Provide the (x, y) coordinate of the cell's center where the given text is located.  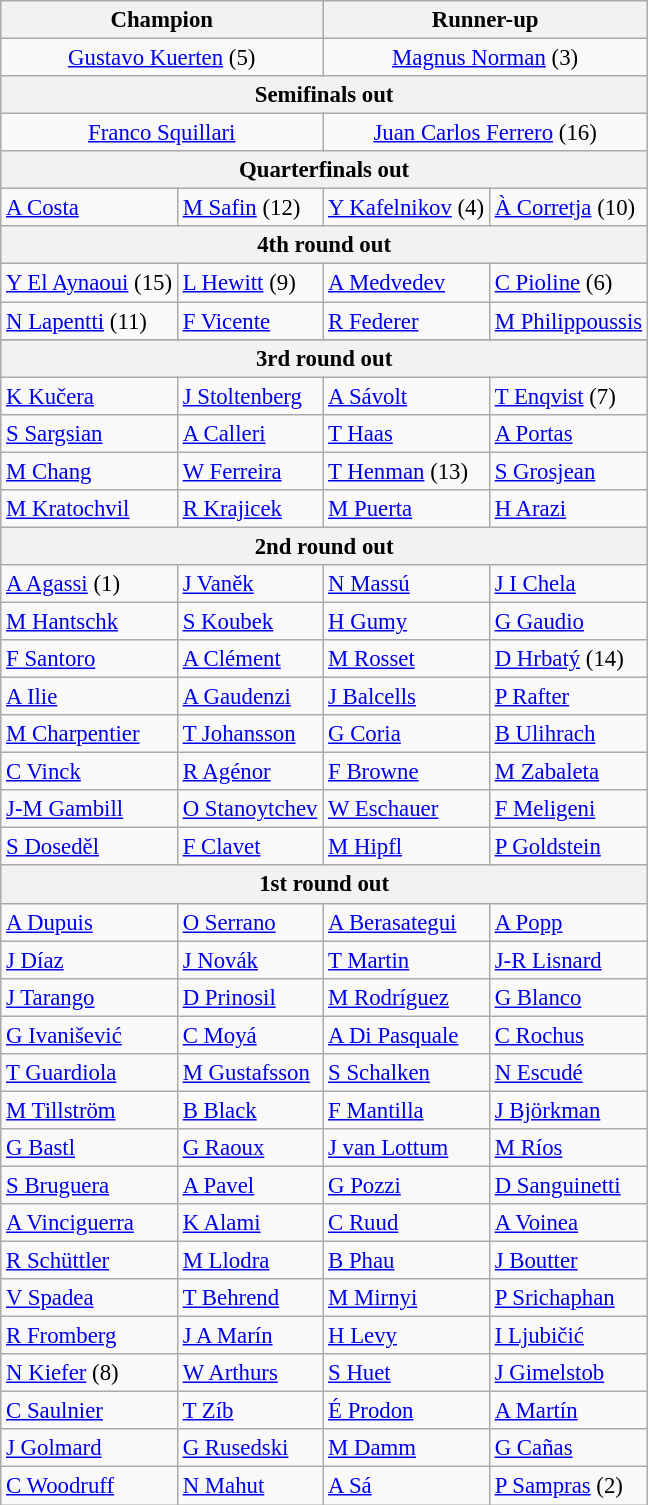
D Hrbatý (14) (568, 659)
S Doseděl (90, 847)
C Woodruff (90, 1486)
L Hewitt (9) (250, 283)
A Ilie (90, 697)
M Philippoussis (568, 321)
O Serrano (250, 922)
T Haas (406, 433)
W Eschauer (406, 809)
J-R Lisnard (568, 960)
M Zabaleta (568, 772)
D Prinosil (250, 997)
Semifinals out (324, 95)
A Pavel (250, 1185)
M Damm (406, 1449)
A Dupuis (90, 922)
J Balcells (406, 697)
C Ruud (406, 1223)
R Fromberg (90, 1336)
M Tillström (90, 1110)
Runner-up (486, 20)
J Novák (250, 960)
G Rusedski (250, 1449)
C Pioline (6) (568, 283)
J Björkman (568, 1110)
P Rafter (568, 697)
À Corretja (10) (568, 208)
K Kučera (90, 396)
B Black (250, 1110)
S Grosjean (568, 471)
N Mahut (250, 1486)
W Arthurs (250, 1373)
4th round out (324, 245)
A Berasategui (406, 922)
S Sargsian (90, 433)
Quarterfinals out (324, 170)
J Díaz (90, 960)
É Prodon (406, 1411)
Champion (162, 20)
A Martín (568, 1411)
C Saulnier (90, 1411)
M Hantschk (90, 621)
M Mirnyi (406, 1298)
F Mantilla (406, 1110)
Y El Aynaoui (15) (90, 283)
G Bastl (90, 1148)
M Hipfl (406, 847)
F Meligeni (568, 809)
A Portas (568, 433)
J Golmard (90, 1449)
A Medvedev (406, 283)
G Pozzi (406, 1185)
F Santoro (90, 659)
N Escudé (568, 1073)
T Enqvist (7) (568, 396)
J A Marín (250, 1336)
M Rodríguez (406, 997)
G Ivanišević (90, 1035)
N Kiefer (8) (90, 1373)
J van Lottum (406, 1148)
Magnus Norman (3) (486, 58)
R Federer (406, 321)
G Raoux (250, 1148)
R Agénor (250, 772)
J-M Gambill (90, 809)
R Krajicek (250, 509)
S Koubek (250, 621)
M Rosset (406, 659)
B Phau (406, 1261)
O Stanoytchev (250, 809)
C Vinck (90, 772)
Y Kafelnikov (4) (406, 208)
T Martin (406, 960)
F Browne (406, 772)
A Vinciguerra (90, 1223)
M Ríos (568, 1148)
T Zíb (250, 1411)
J Tarango (90, 997)
P Goldstein (568, 847)
K Alami (250, 1223)
I Ljubičić (568, 1336)
M Puerta (406, 509)
H Arazi (568, 509)
J Boutter (568, 1261)
A Agassi (1) (90, 584)
A Sá (406, 1486)
M Gustafsson (250, 1073)
Gustavo Kuerten (5) (162, 58)
G Blanco (568, 997)
H Gumy (406, 621)
J Gimelstob (568, 1373)
B Ulihrach (568, 734)
A Gaudenzi (250, 697)
N Massú (406, 584)
H Levy (406, 1336)
2nd round out (324, 546)
T Behrend (250, 1298)
P Sampras (2) (568, 1486)
S Huet (406, 1373)
G Cañas (568, 1449)
M Chang (90, 471)
T Johansson (250, 734)
M Safin (12) (250, 208)
M Llodra (250, 1261)
Franco Squillari (162, 133)
S Bruguera (90, 1185)
W Ferreira (250, 471)
A Voinea (568, 1223)
J Stoltenberg (250, 396)
S Schalken (406, 1073)
A Sávolt (406, 396)
A Popp (568, 922)
C Moyá (250, 1035)
G Gaudio (568, 621)
3rd round out (324, 358)
T Henman (13) (406, 471)
G Coria (406, 734)
C Rochus (568, 1035)
V Spadea (90, 1298)
A Costa (90, 208)
A Calleri (250, 433)
D Sanguinetti (568, 1185)
F Clavet (250, 847)
F Vicente (250, 321)
M Kratochvil (90, 509)
M Charpentier (90, 734)
J Vaněk (250, 584)
T Guardiola (90, 1073)
1st round out (324, 885)
P Srichaphan (568, 1298)
J I Chela (568, 584)
Juan Carlos Ferrero (16) (486, 133)
R Schüttler (90, 1261)
A Clément (250, 659)
A Di Pasquale (406, 1035)
N Lapentti (11) (90, 321)
